From the cell containing the given text, extract its center point as (x, y) coordinate. 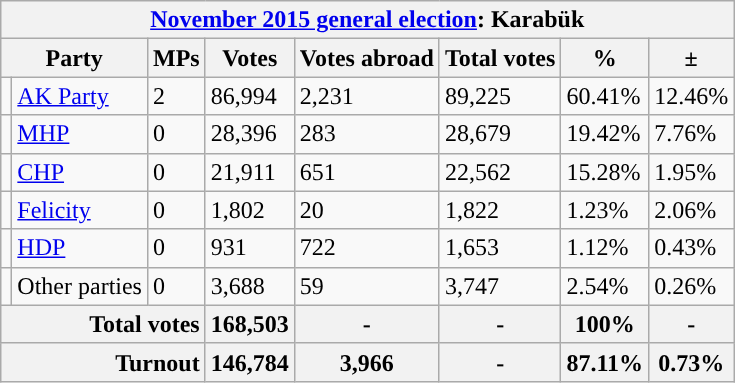
651 (366, 172)
931 (250, 248)
1.12% (605, 248)
AK Party (80, 96)
20 (366, 210)
Votes abroad (366, 58)
3,966 (366, 362)
146,784 (250, 362)
% (605, 58)
1.23% (605, 210)
87.11% (605, 362)
Felicity (80, 210)
28,396 (250, 134)
2.06% (692, 210)
59 (366, 286)
19.42% (605, 134)
1,653 (500, 248)
0.26% (692, 286)
2.54% (605, 286)
Turnout (103, 362)
MPs (176, 58)
2 (176, 96)
CHP (80, 172)
722 (366, 248)
± (692, 58)
November 2015 general election: Karabük (368, 20)
1,802 (250, 210)
283 (366, 134)
1,822 (500, 210)
0.43% (692, 248)
15.28% (605, 172)
60.41% (605, 96)
2,231 (366, 96)
Other parties (80, 286)
MHP (80, 134)
28,679 (500, 134)
3,747 (500, 286)
0.73% (692, 362)
1.95% (692, 172)
21,911 (250, 172)
3,688 (250, 286)
86,994 (250, 96)
89,225 (500, 96)
Party (74, 58)
12.46% (692, 96)
7.76% (692, 134)
22,562 (500, 172)
Votes (250, 58)
HDP (80, 248)
168,503 (250, 324)
100% (605, 324)
